Capture the cell that displays the provided text and extract its [X, Y] central coordinate. 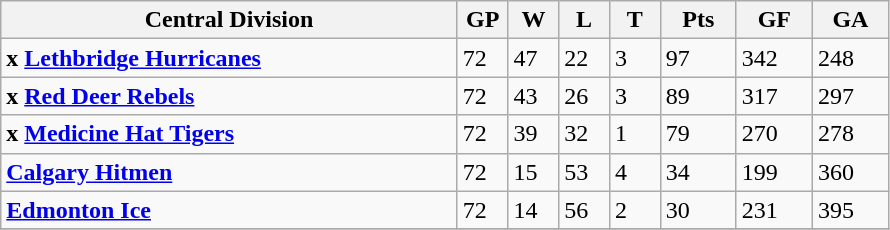
x Red Deer Rebels [230, 96]
231 [774, 210]
L [584, 20]
395 [850, 210]
26 [584, 96]
30 [698, 210]
34 [698, 172]
GP [482, 20]
Edmonton Ice [230, 210]
39 [534, 134]
56 [584, 210]
22 [584, 58]
x Lethbridge Hurricanes [230, 58]
2 [634, 210]
GF [774, 20]
Pts [698, 20]
x Medicine Hat Tigers [230, 134]
53 [584, 172]
79 [698, 134]
4 [634, 172]
248 [850, 58]
297 [850, 96]
W [534, 20]
199 [774, 172]
32 [584, 134]
278 [850, 134]
14 [534, 210]
Central Division [230, 20]
GA [850, 20]
342 [774, 58]
T [634, 20]
270 [774, 134]
Calgary Hitmen [230, 172]
89 [698, 96]
43 [534, 96]
317 [774, 96]
47 [534, 58]
97 [698, 58]
1 [634, 134]
360 [850, 172]
15 [534, 172]
